Locate the cell with the specified text and output its [x, y] center coordinate. 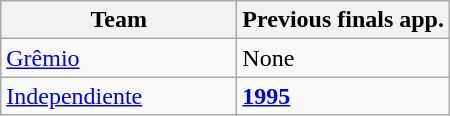
None [344, 58]
Team [119, 20]
Previous finals app. [344, 20]
Grêmio [119, 58]
Independiente [119, 96]
1995 [344, 96]
